Capture the cell that displays the provided text and extract its (x, y) central coordinate. 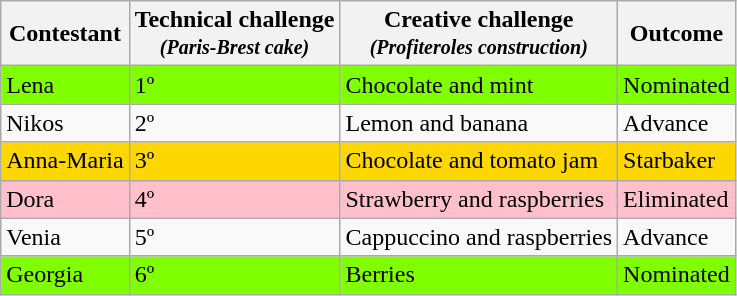
Outcome (677, 34)
Lemon and banana (479, 123)
3º (234, 161)
Technical challenge(Paris-Brest cake) (234, 34)
5º (234, 237)
Anna-Maria (65, 161)
Venia (65, 237)
Dora (65, 199)
Creative challenge(Profiteroles construction) (479, 34)
Contestant (65, 34)
Chocolate and tomato jam (479, 161)
Chocolate and mint (479, 85)
Nikos (65, 123)
Georgia (65, 275)
Starbaker (677, 161)
1º (234, 85)
Berries (479, 275)
Eliminated (677, 199)
Cappuccino and raspberries (479, 237)
2º (234, 123)
Strawberry and raspberries (479, 199)
4º (234, 199)
Lena (65, 85)
6º (234, 275)
